Locate the cell with the specified text and output its (X, Y) center coordinate. 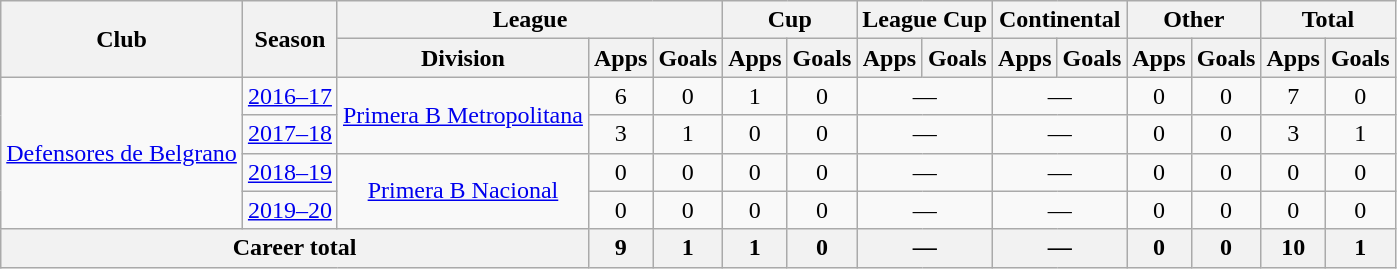
Total (1328, 20)
10 (1293, 248)
2018–19 (290, 172)
2016–17 (290, 96)
League (530, 20)
2017–18 (290, 134)
Other (1194, 20)
Career total (295, 248)
7 (1293, 96)
Defensores de Belgrano (122, 153)
2019–20 (290, 210)
Continental (1060, 20)
Primera B Metropolitana (462, 115)
Primera B Nacional (462, 191)
6 (620, 96)
Club (122, 39)
Season (290, 39)
League Cup (925, 20)
Cup (790, 20)
Division (462, 58)
9 (620, 248)
